Extract the [x, y] coordinate from the center of the cell holding the provided text.  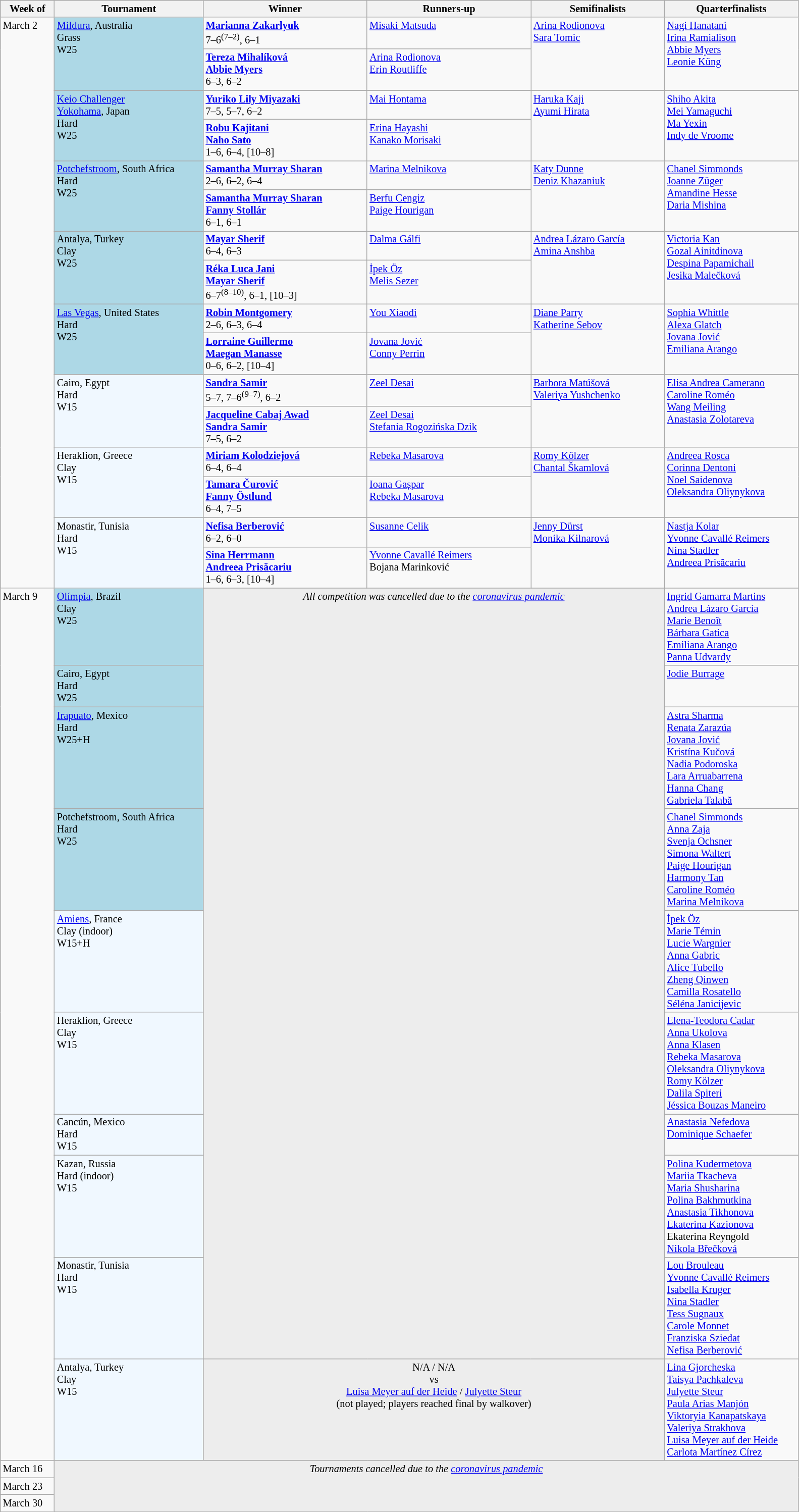
Shiho Akita Mei Yamaguchi Ma Yexin Indy de Vroome [732, 125]
Miriam Kolodziejová 6–4, 6–4 [286, 462]
Quarterfinalists [732, 9]
Réka Luca Jani Mayar Sherif 6–7(8–10), 6–1, [10–3] [286, 282]
Sandra Samir 5–7, 7–6(9–7), 6–2 [286, 390]
Nastja Kolar Yvonne Cavallé Reimers Nina Stadler Andreea Prisăcariu [732, 552]
Yvonne Cavallé Reimers Bojana Marinković [449, 567]
Semifinalists [598, 9]
Keio Challenger Yokohama, Japan Hard W25 [129, 125]
Mayar Sherif 6–4, 6–3 [286, 245]
Elisa Andrea Camerano Caroline Roméo Wang Meiling Anastasia Zolotareva [732, 411]
Barbora Matúšová Valeriya Yushchenko [598, 411]
Katy Dunne Deniz Khazaniuk [598, 196]
Jodie Burrage [732, 686]
Diane Parry Katherine Sebov [598, 339]
Berfu Cengiz Paige Hourigan [449, 211]
Mildura, Australia Grass W25 [129, 54]
Andreea Roșca Corinna Dentoni Noel Saidenova Oleksandra Oliynykova [732, 483]
Nefisa Berberović 6–2, 6–0 [286, 532]
Tamara Čurović Fanny Östlund 6–4, 7–5 [286, 497]
You Xiaodi [449, 319]
All competition was cancelled due to the coronavirus pandemic [434, 973]
March 23 [27, 1486]
Polina Kudermetova Mariia Tkacheva Maria Shusharina Polina Bakhmutkina Anastasia Tikhonova Ekaterina Kazionova Ekaterina Reyngold Nikola Břečková [732, 1206]
Kazan, Russia Hard (indoor) W15 [129, 1206]
Lorraine Guillermo Maegan Manasse 0–6, 6–2, [10–4] [286, 354]
Las Vegas, United States Hard W25 [129, 339]
Susanne Celik [449, 532]
Samantha Murray Sharan 2–6, 6–2, 6–4 [286, 175]
Marianna Zakarlyuk 7–6(7–2), 6–1 [286, 33]
Ioana Gașpar Rebeka Masarova [449, 497]
Anastasia Nefedova Dominique Schaefer [732, 1134]
Zeel Desai [449, 390]
Andrea Lázaro García Amina Anshba [598, 268]
Jovana Jović Conny Perrin [449, 354]
Yuriko Lily Miyazaki 7–5, 5–7, 6–2 [286, 105]
Week of [27, 9]
Sina Herrmann Andreea Prisăcariu 1–6, 6–3, [10–4] [286, 567]
Mai Hontama [449, 105]
Tournaments cancelled due to the coronavirus pandemic [426, 1486]
Haruka Kaji Ayumi Hirata [598, 125]
Lou Brouleau Yvonne Cavallé Reimers Isabella Kruger Nina Stadler Tess Sugnaux Carole Monnet Franziska Sziedat Nefisa Berberović [732, 1308]
Amiens, France Clay (indoor) W15+H [129, 961]
Tereza Mihalíková Abbie Myers 6–3, 6–2 [286, 70]
İpek Öz Marie Témin Lucie Wargnier Anna Gabric Alice Tubello Zheng Qinwen Camilla Rosatello Séléna Janicijevic [732, 961]
Tournament [129, 9]
March 2 [27, 302]
İpek Öz Melis Sezer [449, 282]
Astra Sharma Renata Zarazúa Jovana Jović Kristína Kučová Nadia Podoroska Lara Arruabarrena Hanna Chang Gabriela Talabă [732, 758]
Samantha Murray Sharan Fanny Stollár 6–1, 6–1 [286, 211]
March 30 [27, 1503]
Arina Rodionova Sara Tomic [598, 54]
Zeel Desai Stefania Rogozińska Dzik [449, 427]
Victoria Kan Gozal Ainitdinova Despina Papamichail Jesika Malečková [732, 268]
Marina Melnikova [449, 175]
Arina Rodionova Erin Routliffe [449, 70]
Runners-up [449, 9]
N/A / N/A vs Luisa Meyer auf der Heide / Julyette Steur(not played; players reached final by walkover) [434, 1410]
Dalma Gálfi [449, 245]
Rebeka Masarova [449, 462]
March 16 [27, 1469]
Chanel Simmonds Joanne Züger Amandine Hesse Daria Mishina [732, 196]
Nagi Hanatani Irina Ramialison Abbie Myers Leonie Küng [732, 54]
Robin Montgomery 2–6, 6–3, 6–4 [286, 319]
March 9 [27, 1024]
Erina Hayashi Kanako Morisaki [449, 140]
Cancún, Mexico Hard W15 [129, 1134]
Jenny Dürst Monika Kilnarová [598, 552]
Robu Kajitani Naho Sato 1–6, 6–4, [10–8] [286, 140]
Chanel Simmonds Anna Zaja Svenja Ochsner Simona Waltert Paige Hourigan Harmony Tan Caroline Roméo Marina Melnikova [732, 859]
Antalya, Turkey Clay W25 [129, 268]
Olímpia, Brazil Clay W25 [129, 627]
Jacqueline Cabaj Awad Sandra Samir 7–5, 6–2 [286, 427]
Ingrid Gamarra Martins Andrea Lázaro García Marie Benoît Bárbara Gatica Emiliana Arango Panna Udvardy [732, 627]
Sophia Whittle Alexa Glatch Jovana Jović Emiliana Arango [732, 339]
Elena-Teodora Cadar Anna Ukolova Anna Klasen Rebeka Masarova Oleksandra Oliynykova Romy Kölzer Dalila Spiteri Jéssica Bouzas Maneiro [732, 1063]
Antalya, Turkey Clay W15 [129, 1410]
Irapuato, Mexico Hard W25+H [129, 758]
Cairo, Egypt Hard W15 [129, 411]
Misaki Matsuda [449, 33]
Cairo, Egypt Hard W25 [129, 686]
Romy Kölzer Chantal Škamlová [598, 483]
Winner [286, 9]
